Output the (X, Y) coordinate of the center of the cell containing the given text.  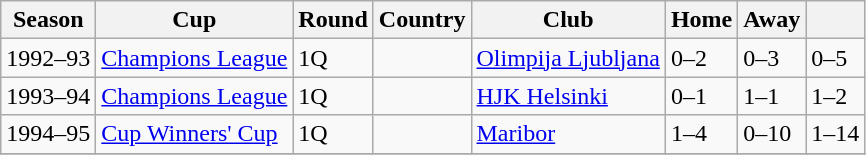
Maribor (568, 134)
Away (772, 20)
1–14 (836, 134)
1992–93 (48, 58)
Home (701, 20)
0–3 (772, 58)
1993–94 (48, 96)
Season (48, 20)
0–10 (772, 134)
0–5 (836, 58)
Country (422, 20)
HJK Helsinki (568, 96)
0–2 (701, 58)
Olimpija Ljubljana (568, 58)
Club (568, 20)
1–2 (836, 96)
1–1 (772, 96)
1994–95 (48, 134)
Round (333, 20)
Cup (194, 20)
1–4 (701, 134)
0–1 (701, 96)
Cup Winners' Cup (194, 134)
